Identify which cell holds the provided text, then report its [x, y] central coordinate. 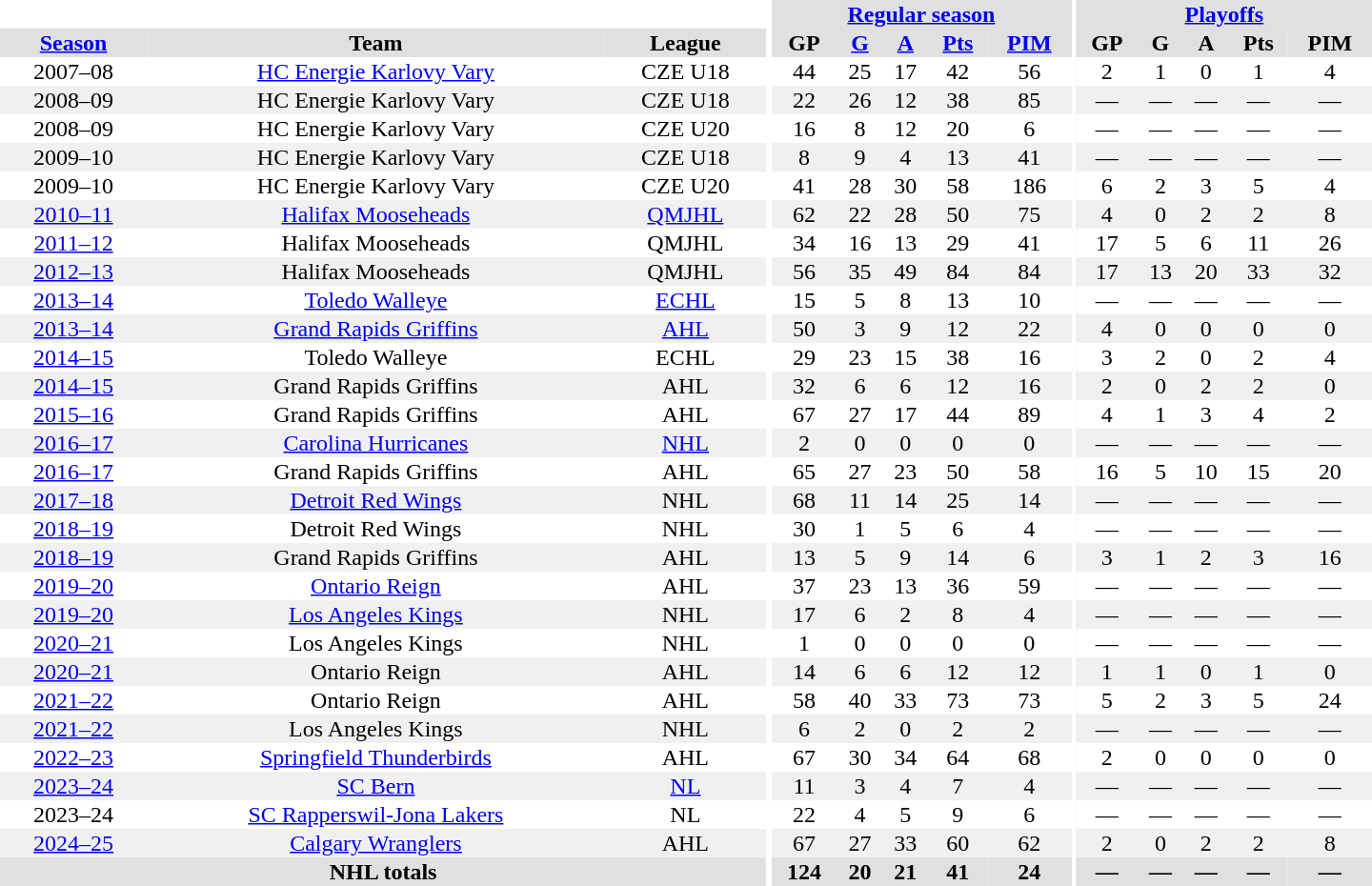
2010–11 [73, 214]
59 [1029, 586]
42 [958, 71]
2011–12 [73, 243]
65 [804, 472]
SC Rapperswil-Jona Lakers [375, 815]
40 [860, 700]
2022–23 [73, 757]
64 [958, 757]
Playoffs [1224, 14]
21 [905, 872]
89 [1029, 414]
7 [958, 786]
2015–16 [73, 414]
2024–25 [73, 843]
SC Bern [375, 786]
Season [73, 43]
2007–08 [73, 71]
2012–13 [73, 272]
Carolina Hurricanes [375, 443]
Team [375, 43]
37 [804, 586]
75 [1029, 214]
Calgary Wranglers [375, 843]
49 [905, 272]
League [686, 43]
Springfield Thunderbirds [375, 757]
85 [1029, 100]
36 [958, 586]
35 [860, 272]
124 [804, 872]
186 [1029, 186]
NHL totals [383, 872]
Regular season [920, 14]
2017–18 [73, 500]
60 [958, 843]
